Capture the cell that displays the provided text and extract its (X, Y) central coordinate. 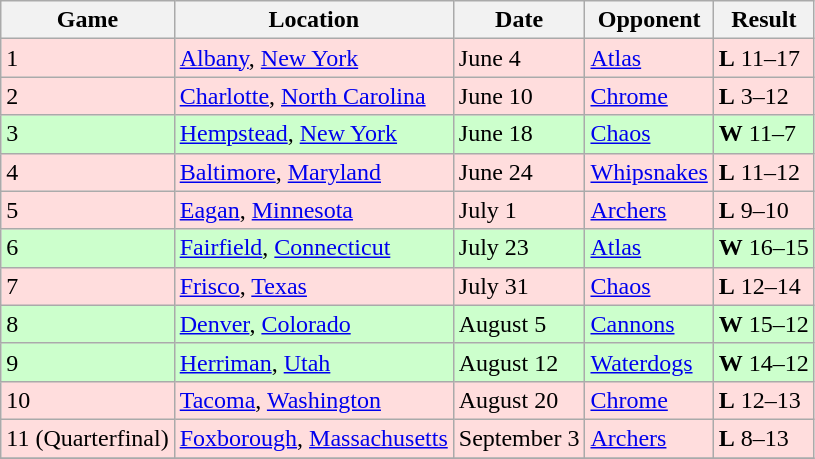
3 (88, 134)
Foxborough, Massachusetts (314, 438)
August 12 (519, 362)
Denver, Colorado (314, 324)
L 11–12 (764, 172)
July 31 (519, 286)
4 (88, 172)
Charlotte, North Carolina (314, 96)
Hempstead, New York (314, 134)
Fairfield, Connecticut (314, 248)
11 (Quarterfinal) (88, 438)
L 12–14 (764, 286)
June 24 (519, 172)
Herriman, Utah (314, 362)
8 (88, 324)
Eagan, Minnesota (314, 210)
Cannons (649, 324)
L 3–12 (764, 96)
W 16–15 (764, 248)
July 1 (519, 210)
2 (88, 96)
W 11–7 (764, 134)
Whipsnakes (649, 172)
Game (88, 20)
L 11–17 (764, 58)
Date (519, 20)
Frisco, Texas (314, 286)
1 (88, 58)
June 4 (519, 58)
Result (764, 20)
L 12–13 (764, 400)
L 9–10 (764, 210)
9 (88, 362)
Albany, New York (314, 58)
L 8–13 (764, 438)
June 10 (519, 96)
September 3 (519, 438)
6 (88, 248)
Waterdogs (649, 362)
7 (88, 286)
10 (88, 400)
Location (314, 20)
W 15–12 (764, 324)
August 20 (519, 400)
June 18 (519, 134)
Tacoma, Washington (314, 400)
Baltimore, Maryland (314, 172)
Opponent (649, 20)
5 (88, 210)
August 5 (519, 324)
July 23 (519, 248)
W 14–12 (764, 362)
